Scan for the cell matching the given text and deliver its (X, Y) coordinate at center. 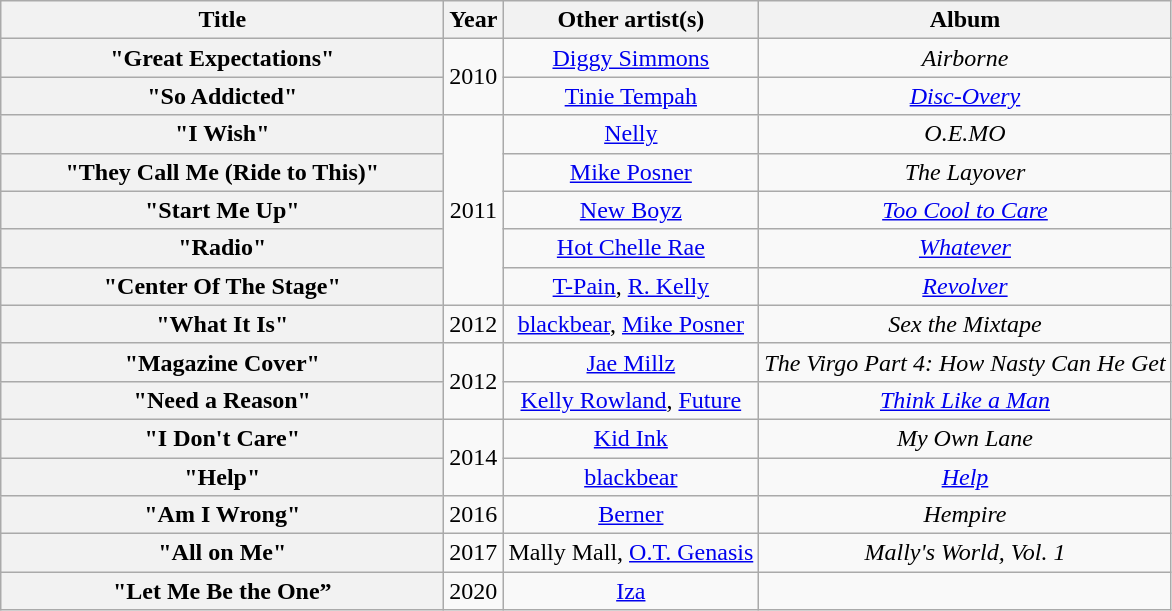
T-Pain, R. Kelly (631, 286)
O.E.MO (965, 134)
"Help" (222, 477)
New Boyz (631, 210)
Other artist(s) (631, 20)
Hot Chelle Rae (631, 248)
Nelly (631, 134)
"I Don't Care" (222, 438)
Jae Millz (631, 362)
Revolver (965, 286)
"Am I Wrong" (222, 515)
Kelly Rowland, Future (631, 400)
Mally Mall, O.T. Genasis (631, 553)
My Own Lane (965, 438)
blackbear, Mike Posner (631, 324)
Help (965, 477)
2017 (474, 553)
"Center Of The Stage" (222, 286)
Title (222, 20)
Disc-Overy (965, 96)
"Need a Reason" (222, 400)
Iza (631, 591)
"Radio" (222, 248)
"Let Me Be the One” (222, 591)
"They Call Me (Ride to This)" (222, 172)
"So Addicted" (222, 96)
Sex the Mixtape (965, 324)
The Virgo Part 4: How Nasty Can He Get (965, 362)
The Layover (965, 172)
"What It Is" (222, 324)
Mike Posner (631, 172)
Year (474, 20)
Berner (631, 515)
"All on Me" (222, 553)
2011 (474, 210)
Whatever (965, 248)
Tinie Tempah (631, 96)
Airborne (965, 58)
Hempire (965, 515)
Album (965, 20)
2020 (474, 591)
"I Wish" (222, 134)
blackbear (631, 477)
2010 (474, 77)
"Magazine Cover" (222, 362)
Mally's World, Vol. 1 (965, 553)
Diggy Simmons (631, 58)
Think Like a Man (965, 400)
Too Cool to Care (965, 210)
Kid Ink (631, 438)
2014 (474, 457)
2016 (474, 515)
"Great Expectations" (222, 58)
"Start Me Up" (222, 210)
